Return [X, Y] of the center of cell containing provided text 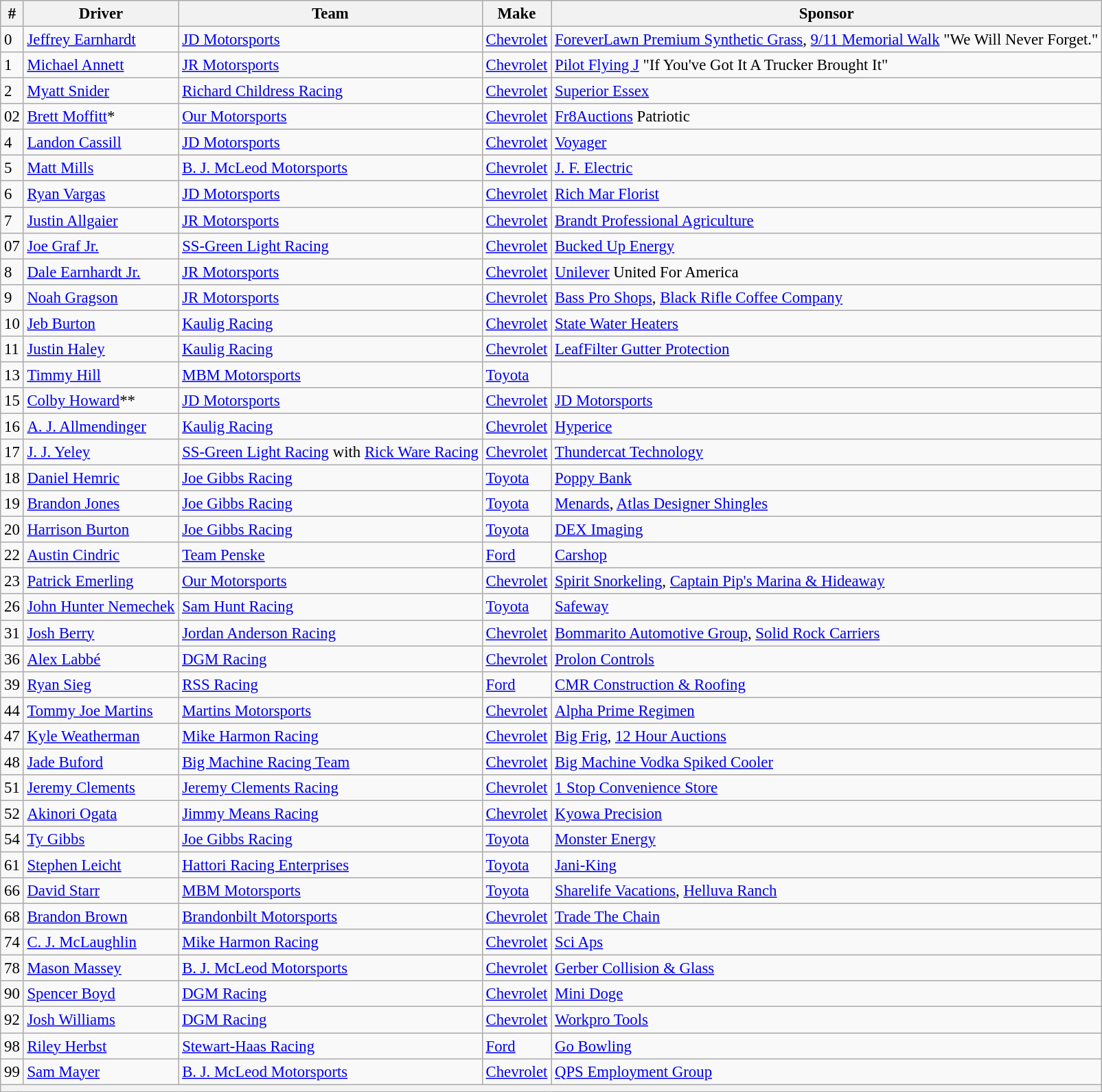
Driver [101, 14]
Mason Massey [101, 968]
78 [12, 968]
Sam Mayer [101, 1071]
Myatt Snider [101, 91]
47 [12, 736]
5 [12, 168]
Trade The Chain [827, 917]
Menards, Atlas Designer Shingles [827, 504]
Team [330, 14]
Bommarito Automotive Group, Solid Rock Carriers [827, 633]
Gerber Collision & Glass [827, 968]
Stewart-Haas Racing [330, 1046]
Jeb Burton [101, 323]
Fr8Auctions Patriotic [827, 117]
Spencer Boyd [101, 995]
Hyperice [827, 426]
Ty Gibbs [101, 839]
Jade Buford [101, 762]
61 [12, 866]
CMR Construction & Roofing [827, 684]
QPS Employment Group [827, 1071]
Voyager [827, 143]
39 [12, 684]
Make [516, 14]
Jeffrey Earnhardt [101, 40]
LeafFilter Gutter Protection [827, 349]
19 [12, 504]
6 [12, 194]
1 [12, 65]
9 [12, 297]
2 [12, 91]
Matt Mills [101, 168]
Poppy Bank [827, 478]
Bass Pro Shops, Black Rifle Coffee Company [827, 297]
15 [12, 401]
Prolon Controls [827, 659]
18 [12, 478]
02 [12, 117]
99 [12, 1071]
Ryan Sieg [101, 684]
J. J. Yeley [101, 452]
Superior Essex [827, 91]
Alpha Prime Regimen [827, 710]
Justin Haley [101, 349]
Justin Allgaier [101, 220]
8 [12, 272]
SS-Green Light Racing [330, 246]
David Starr [101, 891]
Spirit Snorkeling, Captain Pip's Marina & Hideaway [827, 581]
SS-Green Light Racing with Rick Ware Racing [330, 452]
7 [12, 220]
Michael Annett [101, 65]
Big Machine Vodka Spiked Cooler [827, 762]
Josh Williams [101, 1020]
Josh Berry [101, 633]
Landon Cassill [101, 143]
Brandonbilt Motorsports [330, 917]
Martins Motorsports [330, 710]
Sci Aps [827, 942]
Jeremy Clements Racing [330, 788]
90 [12, 995]
Carshop [827, 555]
Dale Earnhardt Jr. [101, 272]
Riley Herbst [101, 1046]
Team Penske [330, 555]
36 [12, 659]
Kyle Weatherman [101, 736]
44 [12, 710]
26 [12, 607]
Sam Hunt Racing [330, 607]
John Hunter Nemechek [101, 607]
Jimmy Means Racing [330, 813]
1 Stop Convenience Store [827, 788]
92 [12, 1020]
Noah Gragson [101, 297]
Colby Howard** [101, 401]
Hattori Racing Enterprises [330, 866]
Joe Graf Jr. [101, 246]
Thundercat Technology [827, 452]
Sponsor [827, 14]
0 [12, 40]
23 [12, 581]
RSS Racing [330, 684]
# [12, 14]
Jordan Anderson Racing [330, 633]
13 [12, 375]
Jeremy Clements [101, 788]
17 [12, 452]
J. F. Electric [827, 168]
20 [12, 530]
Akinori Ogata [101, 813]
68 [12, 917]
22 [12, 555]
Sharelife Vacations, Helluva Ranch [827, 891]
Go Bowling [827, 1046]
A. J. Allmendinger [101, 426]
Patrick Emerling [101, 581]
Big Machine Racing Team [330, 762]
Unilever United For America [827, 272]
16 [12, 426]
Brandon Brown [101, 917]
Rich Mar Florist [827, 194]
Timmy Hill [101, 375]
Brandt Professional Agriculture [827, 220]
State Water Heaters [827, 323]
C. J. McLaughlin [101, 942]
Stephen Leicht [101, 866]
Daniel Hemric [101, 478]
Harrison Burton [101, 530]
Bucked Up Energy [827, 246]
Kyowa Precision [827, 813]
Ryan Vargas [101, 194]
07 [12, 246]
Alex Labbé [101, 659]
98 [12, 1046]
Brett Moffitt* [101, 117]
31 [12, 633]
Pilot Flying J "If You've Got It A Trucker Brought It" [827, 65]
DEX Imaging [827, 530]
52 [12, 813]
Mini Doge [827, 995]
48 [12, 762]
Monster Energy [827, 839]
ForeverLawn Premium Synthetic Grass, 9/11 Memorial Walk "We Will Never Forget." [827, 40]
Safeway [827, 607]
Workpro Tools [827, 1020]
Jani-King [827, 866]
66 [12, 891]
74 [12, 942]
10 [12, 323]
4 [12, 143]
51 [12, 788]
11 [12, 349]
Richard Childress Racing [330, 91]
Austin Cindric [101, 555]
Big Frig, 12 Hour Auctions [827, 736]
Brandon Jones [101, 504]
54 [12, 839]
Tommy Joe Martins [101, 710]
